Provide the (X, Y) coordinate of the cell's center where the given text is located.  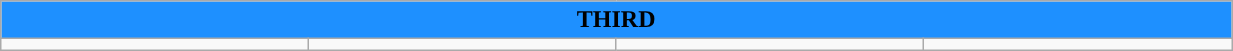
THIRD (616, 20)
